From the cell containing the given text, extract its center point as (x, y) coordinate. 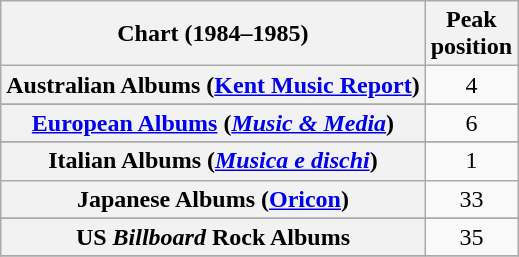
Italian Albums (Musica e dischi) (213, 161)
6 (471, 123)
Japanese Albums (Oricon) (213, 199)
European Albums (Music & Media) (213, 123)
35 (471, 237)
1 (471, 161)
Chart (1984–1985) (213, 34)
Australian Albums (Kent Music Report) (213, 85)
Peak position (471, 34)
US Billboard Rock Albums (213, 237)
33 (471, 199)
4 (471, 85)
